Determine the [x, y] coordinate at the center of the cell enclosing the given text.  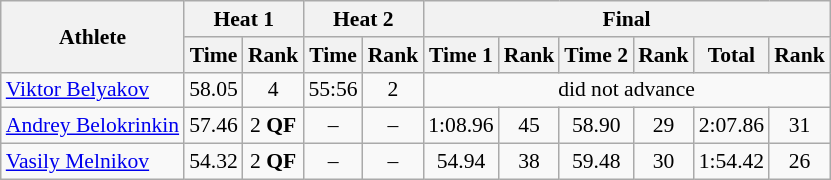
38 [530, 162]
1:54.42 [732, 162]
55:56 [332, 90]
Final [626, 19]
30 [664, 162]
Andrey Belokrinkin [92, 126]
58.90 [596, 126]
Heat 2 [363, 19]
26 [800, 162]
Heat 1 [244, 19]
Total [732, 55]
Time 1 [460, 55]
2 [394, 90]
54.32 [214, 162]
1:08.96 [460, 126]
2:07.86 [732, 126]
4 [274, 90]
Time 2 [596, 55]
29 [664, 126]
54.94 [460, 162]
58.05 [214, 90]
59.48 [596, 162]
31 [800, 126]
Viktor Belyakov [92, 90]
Vasily Melnikov [92, 162]
Athlete [92, 36]
did not advance [626, 90]
57.46 [214, 126]
45 [530, 126]
